Detect which cell encompasses the target text, then output its (x, y) center coordinate. 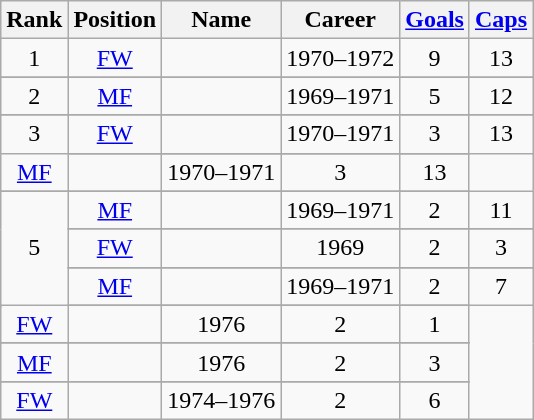
7 (500, 286)
Name (222, 20)
Position (115, 20)
9 (435, 58)
1970–1972 (340, 58)
11 (500, 210)
1974–1976 (222, 400)
6 (435, 400)
1969 (340, 248)
Career (340, 20)
12 (500, 96)
Caps (500, 20)
Goals (435, 20)
Rank (34, 20)
